For the text-containing cell, return its midpoint in [x, y] coordinate format. 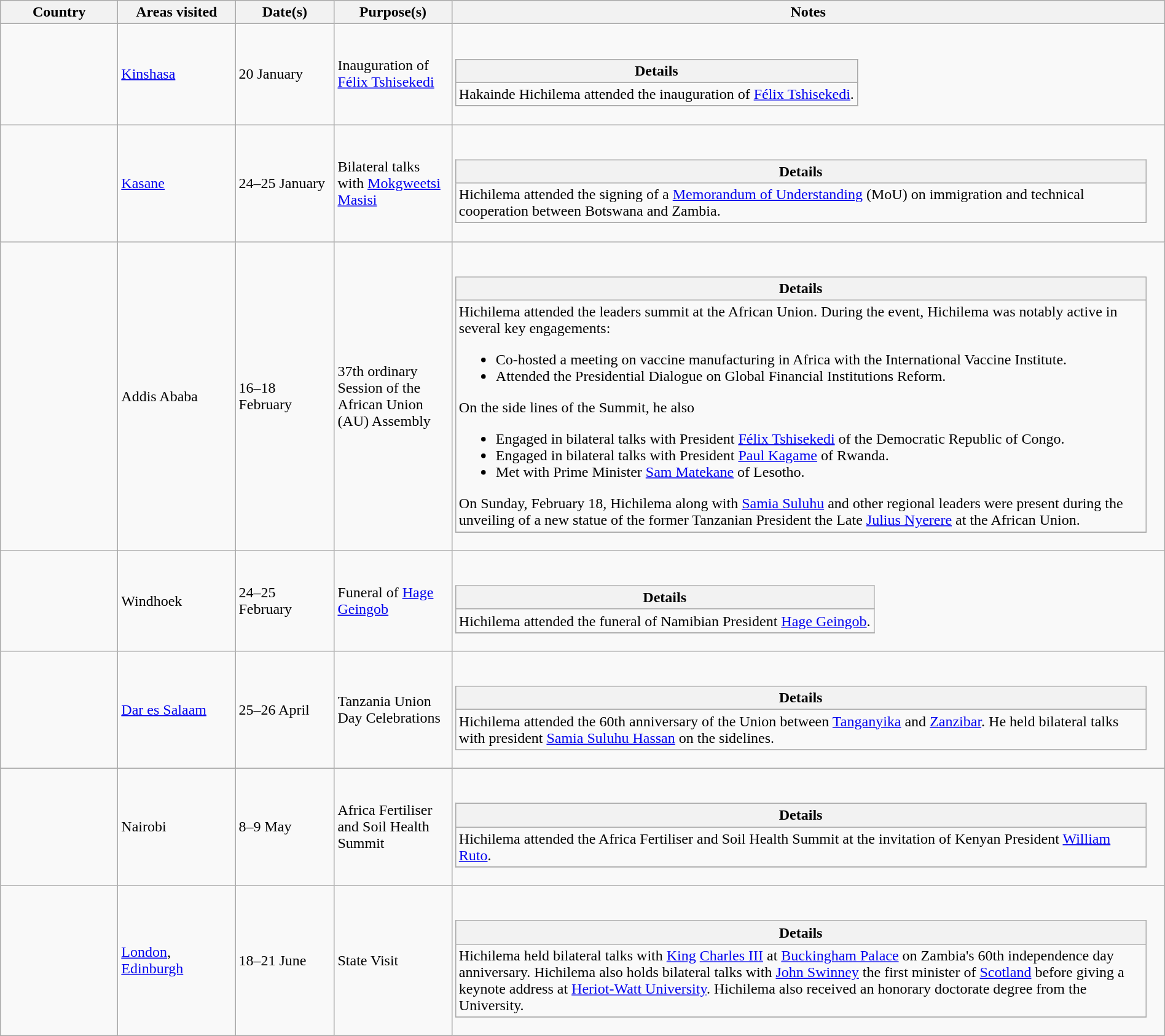
8–9 May [285, 827]
London, Edinburgh [177, 961]
Addis Ababa [177, 396]
Details Hichilema attended the signing of a Memorandum of Understanding (MoU) on immigration and technical cooperation between Botswana and Zambia. [808, 183]
Nairobi [177, 827]
Purpose(s) [393, 12]
Hakainde Hichilema attended the inauguration of Félix Tshisekedi. [656, 94]
Tanzania Union Day Celebrations [393, 710]
Details Hichilema attended the Africa Fertiliser and Soil Health Summit at the invitation of Kenyan President William Ruto. [808, 827]
Hichilema attended the signing of a Memorandum of Understanding (MoU) on immigration and technical cooperation between Botswana and Zambia. [801, 203]
Country [59, 12]
Bilateral talks with Mokgweetsi Masisi [393, 183]
Funeral of Hage Geingob [393, 601]
16–18 February [285, 396]
Details Hakainde Hichilema attended the inauguration of Félix Tshisekedi. [808, 74]
Details Hichilema attended the funeral of Namibian President Hage Geingob. [808, 601]
24–25 January [285, 183]
Notes [808, 12]
25–26 April [285, 710]
24–25 February [285, 601]
Inauguration of Félix Tshisekedi [393, 74]
18–21 June [285, 961]
Kinshasa [177, 74]
20 January [285, 74]
Hichilema attended the funeral of Namibian President Hage Geingob. [665, 621]
Dar es Salaam [177, 710]
Kasane [177, 183]
Date(s) [285, 12]
Windhoek [177, 601]
37th ordinary Session of the African Union (AU) Assembly [393, 396]
Hichilema attended the Africa Fertiliser and Soil Health Summit at the invitation of Kenyan President William Ruto. [801, 847]
Africa Fertiliser and Soil Health Summit [393, 827]
State Visit [393, 961]
Areas visited [177, 12]
